Pinpoint the cell where the given text exists, returning its (x, y) midpoint coordinate. 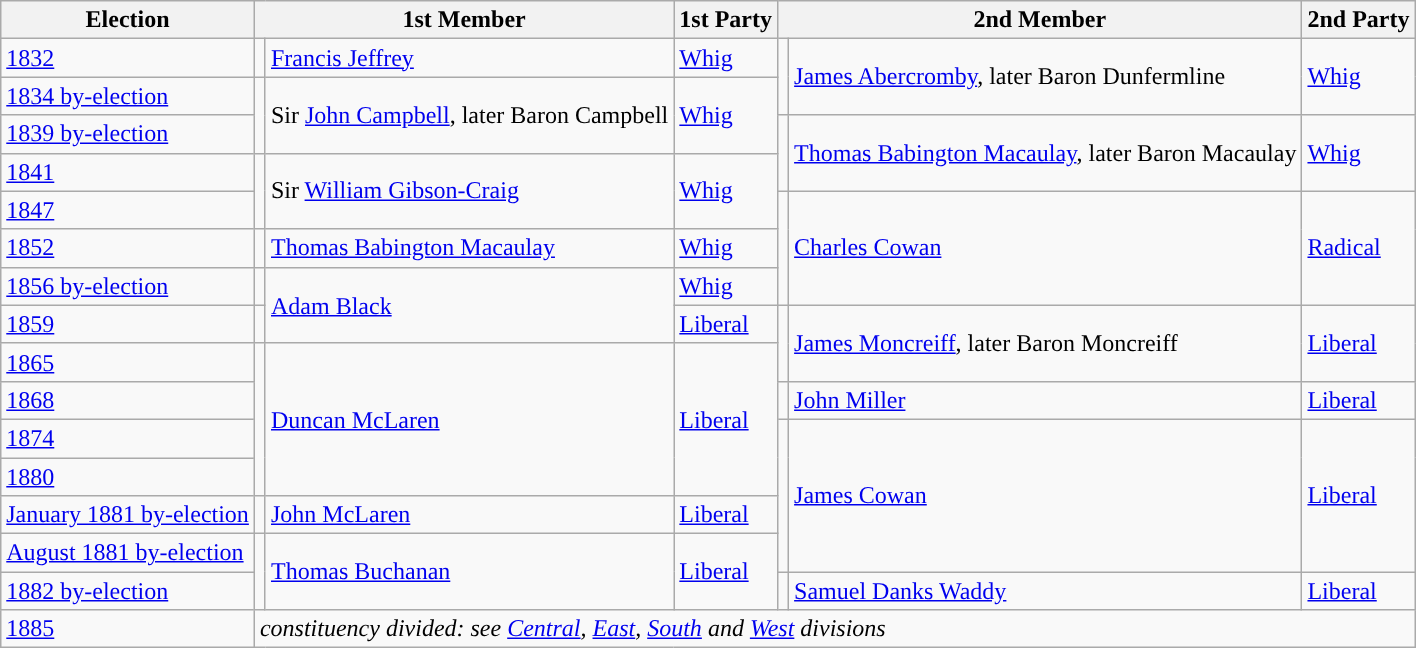
John McLaren (469, 515)
constituency divided: see Central, East, South and West divisions (834, 629)
Samuel Danks Waddy (1046, 591)
James Cowan (1046, 495)
Adam Black (469, 305)
1832 (128, 58)
1885 (128, 629)
1865 (128, 362)
1st Member (464, 20)
Charles Cowan (1046, 248)
Election (128, 20)
Thomas Babington Macaulay, later Baron Macaulay (1046, 153)
James Abercromby, later Baron Dunfermline (1046, 77)
August 1881 by-election (128, 553)
1880 (128, 477)
1852 (128, 248)
January 1881 by-election (128, 515)
Duncan McLaren (469, 419)
1st Party (726, 20)
James Moncreiff, later Baron Moncreiff (1046, 343)
1874 (128, 438)
Sir William Gibson-Craig (469, 191)
Francis Jeffrey (469, 58)
2nd Member (1040, 20)
Radical (1358, 248)
1847 (128, 210)
1839 by-election (128, 134)
1856 by-election (128, 286)
Thomas Buchanan (469, 572)
1859 (128, 324)
1882 by-election (128, 591)
1868 (128, 400)
Thomas Babington Macaulay (469, 248)
1834 by-election (128, 96)
1841 (128, 172)
Sir John Campbell, later Baron Campbell (469, 115)
John Miller (1046, 400)
2nd Party (1358, 20)
